Identify which cell holds the provided text, then report its [X, Y] central coordinate. 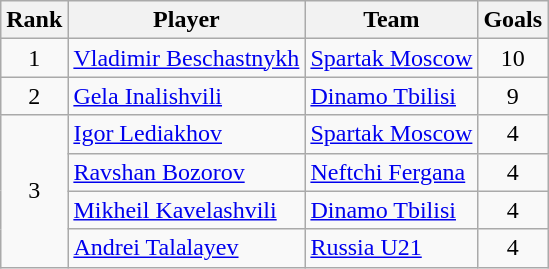
Gela Inalishvili [186, 96]
Team [392, 20]
Igor Lediakhov [186, 134]
Andrei Talalayev [186, 248]
2 [34, 96]
Ravshan Bozorov [186, 172]
9 [513, 96]
Rank [34, 20]
Mikheil Kavelashvili [186, 210]
Russia U21 [392, 248]
1 [34, 58]
Goals [513, 20]
Player [186, 20]
Vladimir Beschastnykh [186, 58]
3 [34, 191]
10 [513, 58]
Neftchi Fergana [392, 172]
